Locate the cell with the specified text and output its [X, Y] center coordinate. 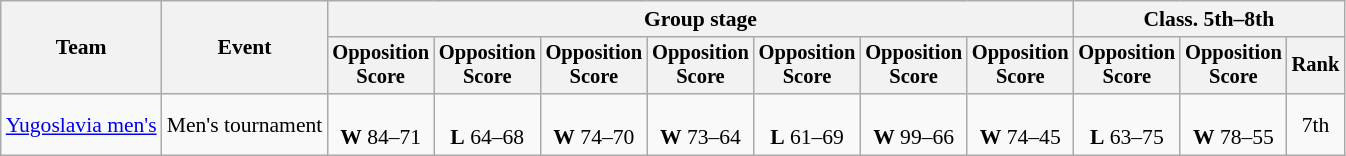
7th [1316, 124]
Event [245, 48]
W 73–64 [700, 124]
Rank [1316, 66]
W 74–45 [1020, 124]
W 99–66 [914, 124]
L 61–69 [808, 124]
Yugoslavia men's [82, 124]
Group stage [700, 19]
L 63–75 [1128, 124]
Team [82, 48]
W 78–55 [1234, 124]
L 64–68 [488, 124]
Men's tournament [245, 124]
Class. 5th–8th [1210, 19]
W 74–70 [594, 124]
W 84–71 [380, 124]
